Provide the (X, Y) coordinate of the cell's center where the given text is located.  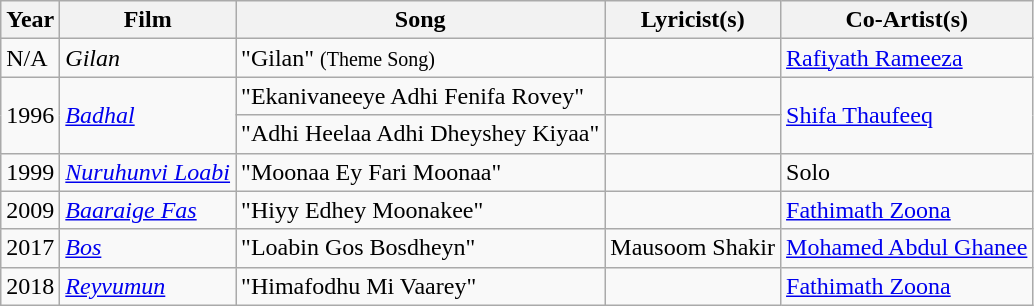
"Ekanivaneeye Adhi Fenifa Rovey" (420, 96)
Bos (148, 248)
Year (30, 20)
2009 (30, 210)
Shifa Thaufeeq (907, 115)
1996 (30, 115)
Lyricist(s) (693, 20)
Reyvumun (148, 286)
N/A (30, 58)
"Loabin Gos Bosdheyn" (420, 248)
Nuruhunvi Loabi (148, 172)
Gilan (148, 58)
Co-Artist(s) (907, 20)
Rafiyath Rameeza (907, 58)
"Moonaa Ey Fari Moonaa" (420, 172)
"Himafodhu Mi Vaarey" (420, 286)
"Adhi Heelaa Adhi Dheyshey Kiyaa" (420, 134)
Film (148, 20)
2018 (30, 286)
Badhal (148, 115)
"Gilan" (Theme Song) (420, 58)
Mohamed Abdul Ghanee (907, 248)
"Hiyy Edhey Moonakee" (420, 210)
Song (420, 20)
1999 (30, 172)
Baaraige Fas (148, 210)
Mausoom Shakir (693, 248)
Solo (907, 172)
2017 (30, 248)
